Return (x, y) of the center of cell containing provided text 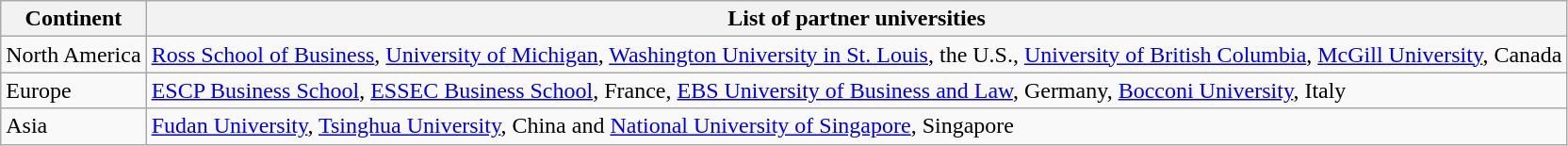
North America (73, 55)
List of partner universities (857, 19)
ESCP Business School, ESSEC Business School, France, EBS University of Business and Law, Germany, Bocconi University, Italy (857, 90)
Fudan University, Tsinghua University, China and National University of Singapore, Singapore (857, 126)
Continent (73, 19)
Asia (73, 126)
Europe (73, 90)
